For the text-containing cell, return its midpoint in (X, Y) coordinate format. 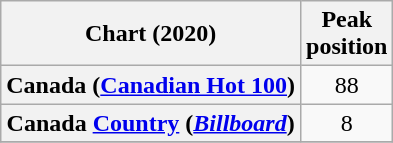
88 (347, 85)
Canada (Canadian Hot 100) (151, 85)
Chart (2020) (151, 34)
Peak position (347, 34)
Canada Country (Billboard) (151, 123)
8 (347, 123)
